Detect which cell encompasses the target text, then output its (X, Y) center coordinate. 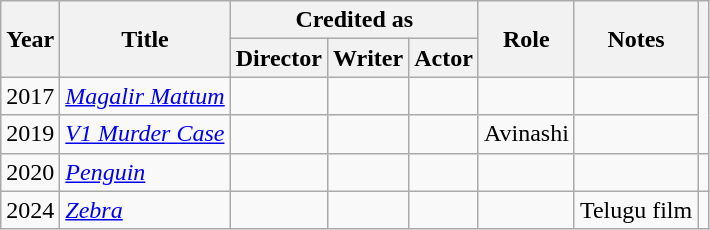
Penguin (145, 172)
Year (30, 39)
Notes (636, 39)
Writer (368, 58)
Actor (444, 58)
2017 (30, 96)
Avinashi (526, 134)
Zebra (145, 210)
2020 (30, 172)
V1 Murder Case (145, 134)
Director (278, 58)
2019 (30, 134)
Title (145, 39)
Credited as (354, 20)
2024 (30, 210)
Magalir Mattum (145, 96)
Telugu film (636, 210)
Role (526, 39)
